Capture the cell that displays the provided text and extract its [X, Y] central coordinate. 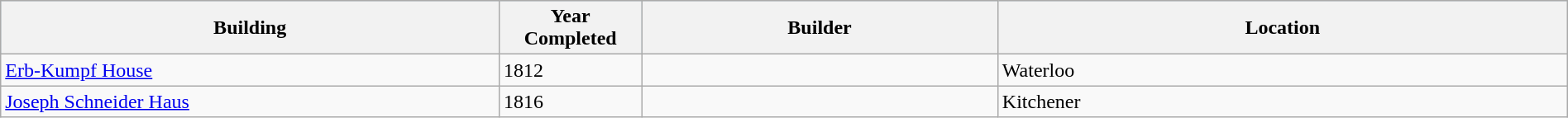
Year Completed [571, 28]
Location [1282, 28]
Builder [820, 28]
Waterloo [1282, 70]
Joseph Schneider Haus [250, 101]
Kitchener [1282, 101]
1816 [571, 101]
Erb-Kumpf House [250, 70]
1812 [571, 70]
Building [250, 28]
